From the cell containing the given text, extract its center point as [X, Y] coordinate. 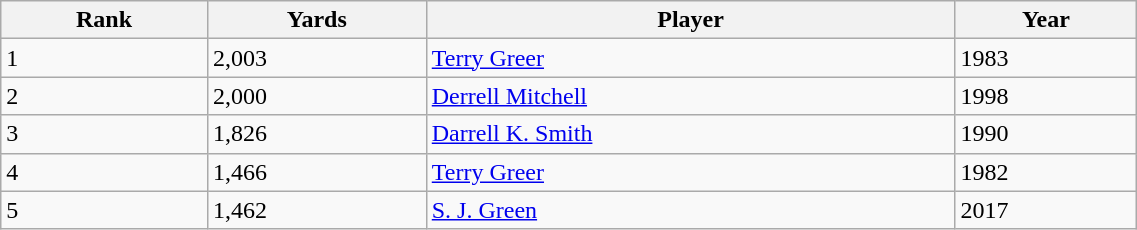
Yards [316, 20]
2,000 [316, 96]
Year [1046, 20]
4 [104, 172]
2,003 [316, 58]
1998 [1046, 96]
Darrell K. Smith [690, 134]
1,826 [316, 134]
1 [104, 58]
1982 [1046, 172]
1990 [1046, 134]
5 [104, 210]
Player [690, 20]
3 [104, 134]
1983 [1046, 58]
S. J. Green [690, 210]
Rank [104, 20]
2 [104, 96]
1,466 [316, 172]
1,462 [316, 210]
Derrell Mitchell [690, 96]
2017 [1046, 210]
